Pinpoint the cell where the given text exists, returning its [x, y] midpoint coordinate. 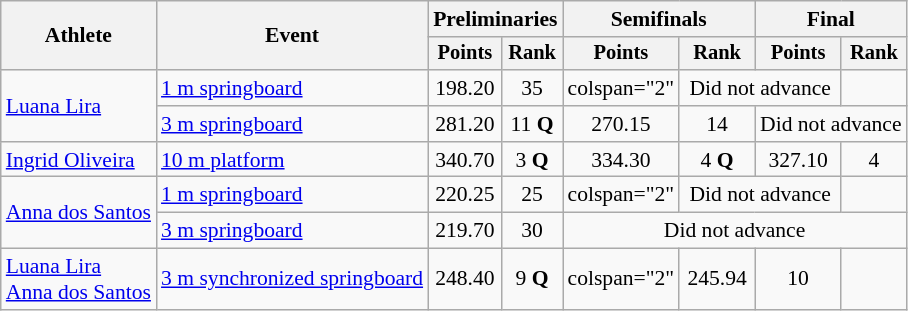
14 [717, 124]
3 Q [532, 160]
327.10 [798, 160]
10 m platform [292, 160]
3 m synchronized springboard [292, 280]
11 Q [532, 124]
219.70 [465, 231]
Ingrid Oliveira [78, 160]
281.20 [465, 124]
9 Q [532, 280]
Preliminaries [495, 19]
270.15 [622, 124]
Luana LiraAnna dos Santos [78, 280]
198.20 [465, 88]
245.94 [717, 280]
Semifinals [659, 19]
Final [831, 19]
10 [798, 280]
220.25 [465, 195]
Luana Lira [78, 106]
340.70 [465, 160]
Athlete [78, 36]
35 [532, 88]
30 [532, 231]
248.40 [465, 280]
334.30 [622, 160]
25 [532, 195]
Event [292, 36]
4 [874, 160]
Anna dos Santos [78, 212]
4 Q [717, 160]
